Provide the [X, Y] coordinate of the cell's center where the given text is located.  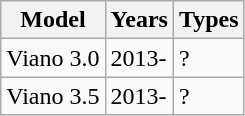
Viano 3.0 [53, 58]
Years [139, 20]
Types [208, 20]
Model [53, 20]
Viano 3.5 [53, 96]
